Locate the cell with the specified text and output its [x, y] center coordinate. 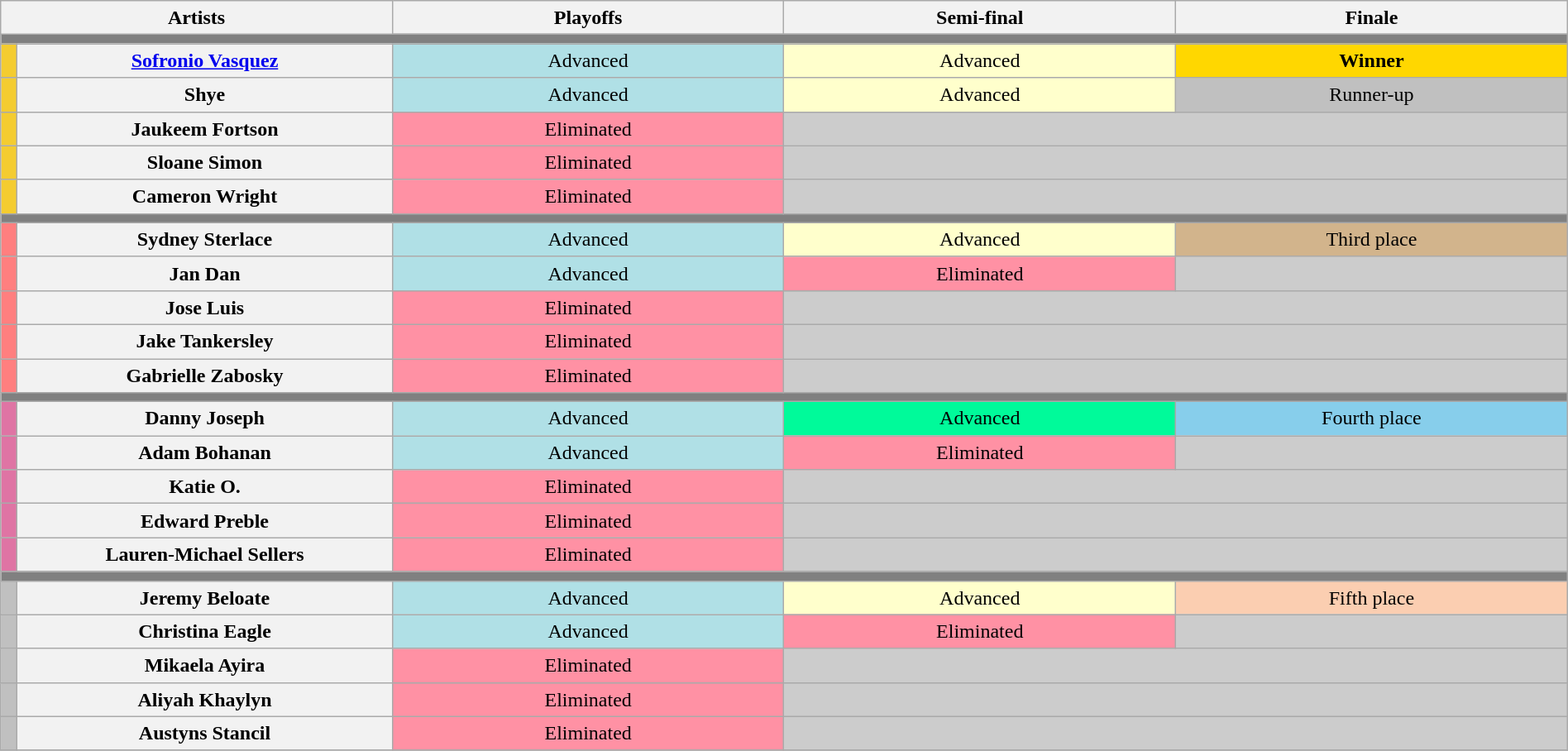
Sloane Simon [205, 162]
Sydney Sterlace [205, 240]
Lauren-Michael Sellers [205, 554]
Sofronio Vasquez [205, 61]
Jan Dan [205, 273]
Playoffs [588, 18]
Adam Bohanan [205, 453]
Jake Tankersley [205, 341]
Finale [1372, 18]
Katie O. [205, 486]
Runner-up [1372, 94]
Aliyah Khaylyn [205, 700]
Semi-final [980, 18]
Christina Eagle [205, 632]
Edward Preble [205, 521]
Artists [197, 18]
Austyns Stancil [205, 733]
Jaukeem Fortson [205, 129]
Third place [1372, 240]
Gabrielle Zabosky [205, 375]
Winner [1372, 61]
Fifth place [1372, 597]
Mikaela Ayira [205, 665]
Fourth place [1372, 419]
Cameron Wright [205, 197]
Danny Joseph [205, 419]
Shye [205, 94]
Jose Luis [205, 308]
Jeremy Beloate [205, 597]
